Return [X, Y] of the center of cell containing provided text 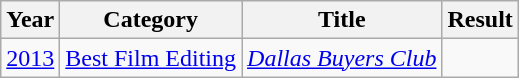
2013 [30, 58]
Category [151, 20]
Result [480, 20]
Year [30, 20]
Title [342, 20]
Best Film Editing [151, 58]
Dallas Buyers Club [342, 58]
